Pinpoint the cell where the given text exists, returning its [x, y] midpoint coordinate. 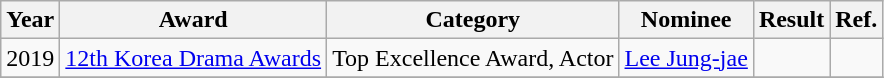
Top Excellence Award, Actor [473, 58]
Nominee [686, 20]
Award [194, 20]
Result [791, 20]
Ref. [856, 20]
12th Korea Drama Awards [194, 58]
2019 [30, 58]
Category [473, 20]
Year [30, 20]
Lee Jung-jae [686, 58]
